Identify which cell holds the provided text, then report its (X, Y) central coordinate. 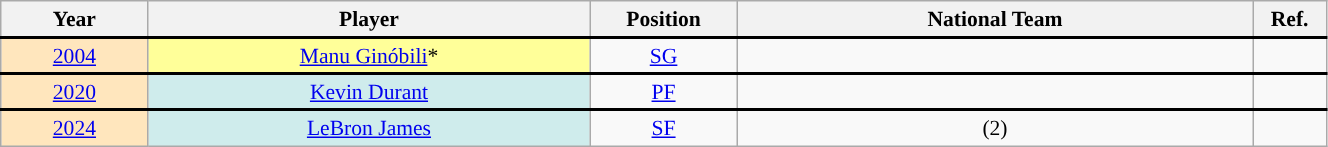
Kevin Durant (369, 92)
Ref. (1290, 19)
LeBron James (369, 128)
SF (664, 128)
PF (664, 92)
Manu Ginóbili* (369, 56)
2024 (74, 128)
2004 (74, 56)
National Team (995, 19)
2020 (74, 92)
(2) (995, 128)
Year (74, 19)
Position (664, 19)
SG (664, 56)
Player (369, 19)
